Determine the (X, Y) coordinate at the center of the cell enclosing the given text.  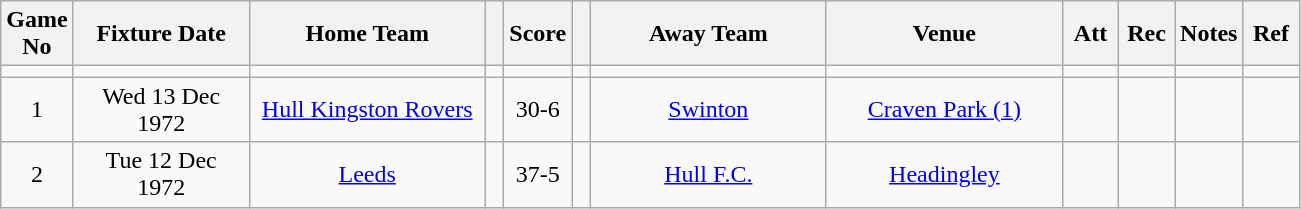
Fixture Date (161, 34)
Tue 12 Dec 1972 (161, 174)
Craven Park (1) (944, 110)
Score (538, 34)
Away Team (708, 34)
Hull Kingston Rovers (367, 110)
Ref (1271, 34)
Wed 13 Dec 1972 (161, 110)
Hull F.C. (708, 174)
Att (1090, 34)
Notes (1209, 34)
Headingley (944, 174)
2 (37, 174)
1 (37, 110)
Leeds (367, 174)
Game No (37, 34)
37-5 (538, 174)
Home Team (367, 34)
Rec (1147, 34)
30-6 (538, 110)
Swinton (708, 110)
Venue (944, 34)
